Extract the (X, Y) coordinate from the center of the cell holding the provided text.  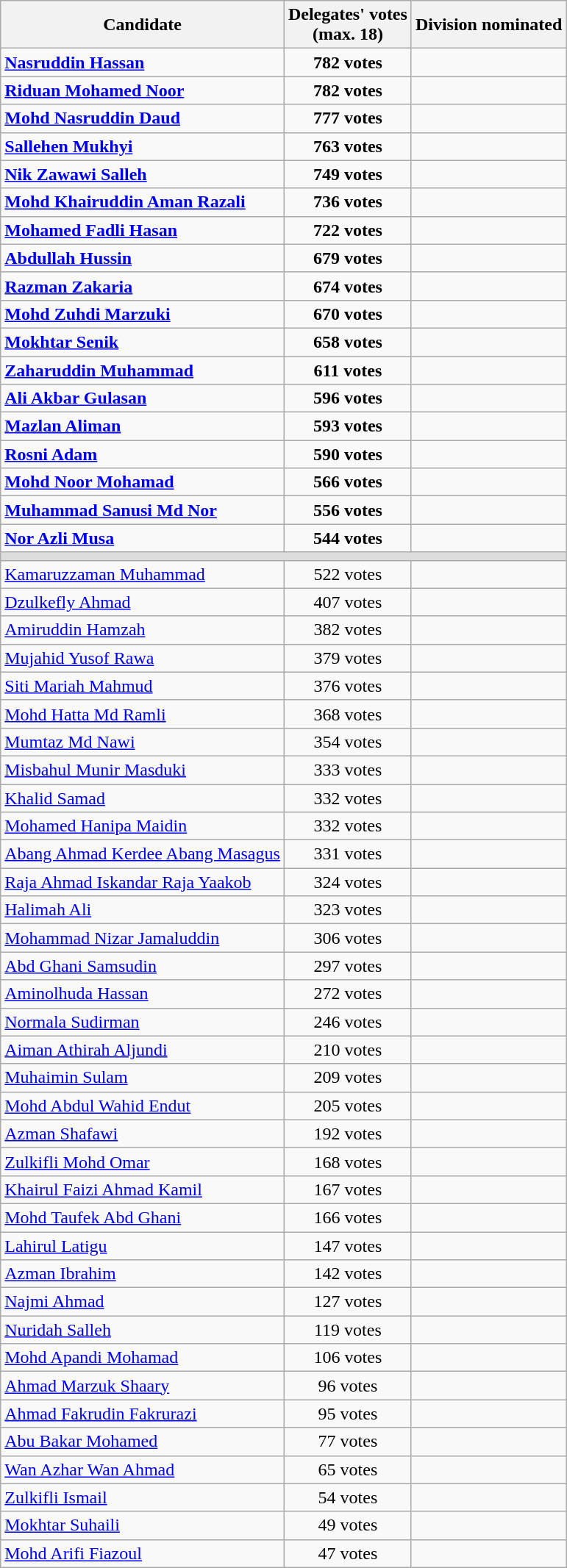
168 votes (347, 1161)
Abd Ghani Samsudin (143, 966)
Lahirul Latigu (143, 1246)
Siti Mariah Mahmud (143, 686)
Nik Zawawi Salleh (143, 174)
47 votes (347, 1553)
272 votes (347, 994)
376 votes (347, 686)
Mohamed Fadli Hasan (143, 230)
658 votes (347, 342)
556 votes (347, 510)
670 votes (347, 314)
Mohamed Hanipa Maidin (143, 826)
147 votes (347, 1246)
544 votes (347, 538)
77 votes (347, 1442)
Abang Ahmad Kerdee Abang Masagus (143, 854)
Kamaruzzaman Muhammad (143, 574)
379 votes (347, 658)
Rosni Adam (143, 454)
166 votes (347, 1217)
Zaharuddin Muhammad (143, 370)
Khalid Samad (143, 798)
333 votes (347, 770)
Muhaimin Sulam (143, 1078)
Mujahid Yusof Rawa (143, 658)
Candidate (143, 25)
Khairul Faizi Ahmad Kamil (143, 1189)
Azman Shafawi (143, 1134)
Ahmad Fakrudin Fakrurazi (143, 1414)
354 votes (347, 742)
566 votes (347, 482)
590 votes (347, 454)
749 votes (347, 174)
Muhammad Sanusi Md Nor (143, 510)
54 votes (347, 1497)
Mohd Hatta Md Ramli (143, 714)
297 votes (347, 966)
210 votes (347, 1050)
Mumtaz Md Nawi (143, 742)
Zulkifli Ismail (143, 1497)
Abu Bakar Mohamed (143, 1442)
Delegates' votes(max. 18) (347, 25)
Nuridah Salleh (143, 1330)
Zulkifli Mohd Omar (143, 1161)
407 votes (347, 602)
49 votes (347, 1525)
Raja Ahmad Iskandar Raja Yaakob (143, 882)
Mohd Khairuddin Aman Razali (143, 202)
Najmi Ahmad (143, 1302)
Azman Ibrahim (143, 1274)
Mohd Zuhdi Marzuki (143, 314)
167 votes (347, 1189)
209 votes (347, 1078)
Nor Azli Musa (143, 538)
Mohd Noor Mohamad (143, 482)
142 votes (347, 1274)
127 votes (347, 1302)
Division nominated (488, 25)
777 votes (347, 118)
Aiman Athirah Aljundi (143, 1050)
722 votes (347, 230)
205 votes (347, 1106)
Abdullah Hussin (143, 258)
324 votes (347, 882)
522 votes (347, 574)
Mohd Abdul Wahid Endut (143, 1106)
Misbahul Munir Masduki (143, 770)
679 votes (347, 258)
Sallehen Mukhyi (143, 146)
Halimah Ali (143, 910)
Wan Azhar Wan Ahmad (143, 1469)
306 votes (347, 938)
674 votes (347, 286)
Mohd Arifi Fiazoul (143, 1553)
Mokhtar Senik (143, 342)
106 votes (347, 1358)
192 votes (347, 1134)
593 votes (347, 426)
Amiruddin Hamzah (143, 630)
Ali Akbar Gulasan (143, 398)
246 votes (347, 1022)
Aminolhuda Hassan (143, 994)
Mohd Taufek Abd Ghani (143, 1217)
Mohammad Nizar Jamaluddin (143, 938)
Mohd Apandi Mohamad (143, 1358)
Dzulkefly Ahmad (143, 602)
596 votes (347, 398)
96 votes (347, 1386)
Mokhtar Suhaili (143, 1525)
382 votes (347, 630)
331 votes (347, 854)
368 votes (347, 714)
Razman Zakaria (143, 286)
323 votes (347, 910)
611 votes (347, 370)
Nasruddin Hassan (143, 62)
119 votes (347, 1330)
736 votes (347, 202)
Normala Sudirman (143, 1022)
763 votes (347, 146)
95 votes (347, 1414)
Mazlan Aliman (143, 426)
65 votes (347, 1469)
Mohd Nasruddin Daud (143, 118)
Ahmad Marzuk Shaary (143, 1386)
Riduan Mohamed Noor (143, 90)
